Determine the [X, Y] coordinate at the center of the cell enclosing the given text.  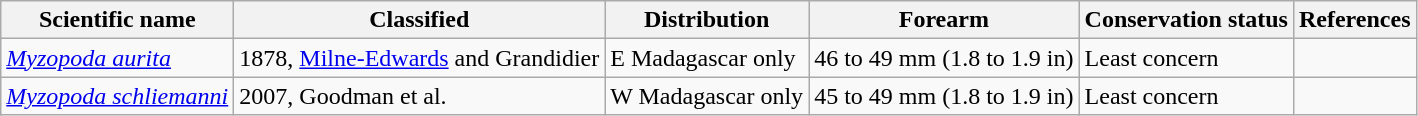
Myzopoda schliemanni [118, 96]
Scientific name [118, 20]
W Madagascar only [707, 96]
References [1354, 20]
Forearm [944, 20]
E Madagascar only [707, 58]
Conservation status [1186, 20]
1878, Milne-Edwards and Grandidier [420, 58]
2007, Goodman et al. [420, 96]
45 to 49 mm (1.8 to 1.9 in) [944, 96]
Myzopoda aurita [118, 58]
46 to 49 mm (1.8 to 1.9 in) [944, 58]
Classified [420, 20]
Distribution [707, 20]
